Determine the [x, y] coordinate at the center of the cell enclosing the given text.  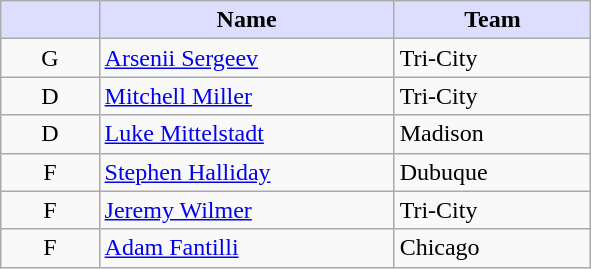
Name [246, 20]
Adam Fantilli [246, 248]
Luke Mittelstadt [246, 134]
Mitchell Miller [246, 96]
Stephen Halliday [246, 172]
Team [492, 20]
Jeremy Wilmer [246, 210]
G [50, 58]
Dubuque [492, 172]
Chicago [492, 248]
Madison [492, 134]
Arsenii Sergeev [246, 58]
